Identify which cell holds the provided text, then report its (x, y) central coordinate. 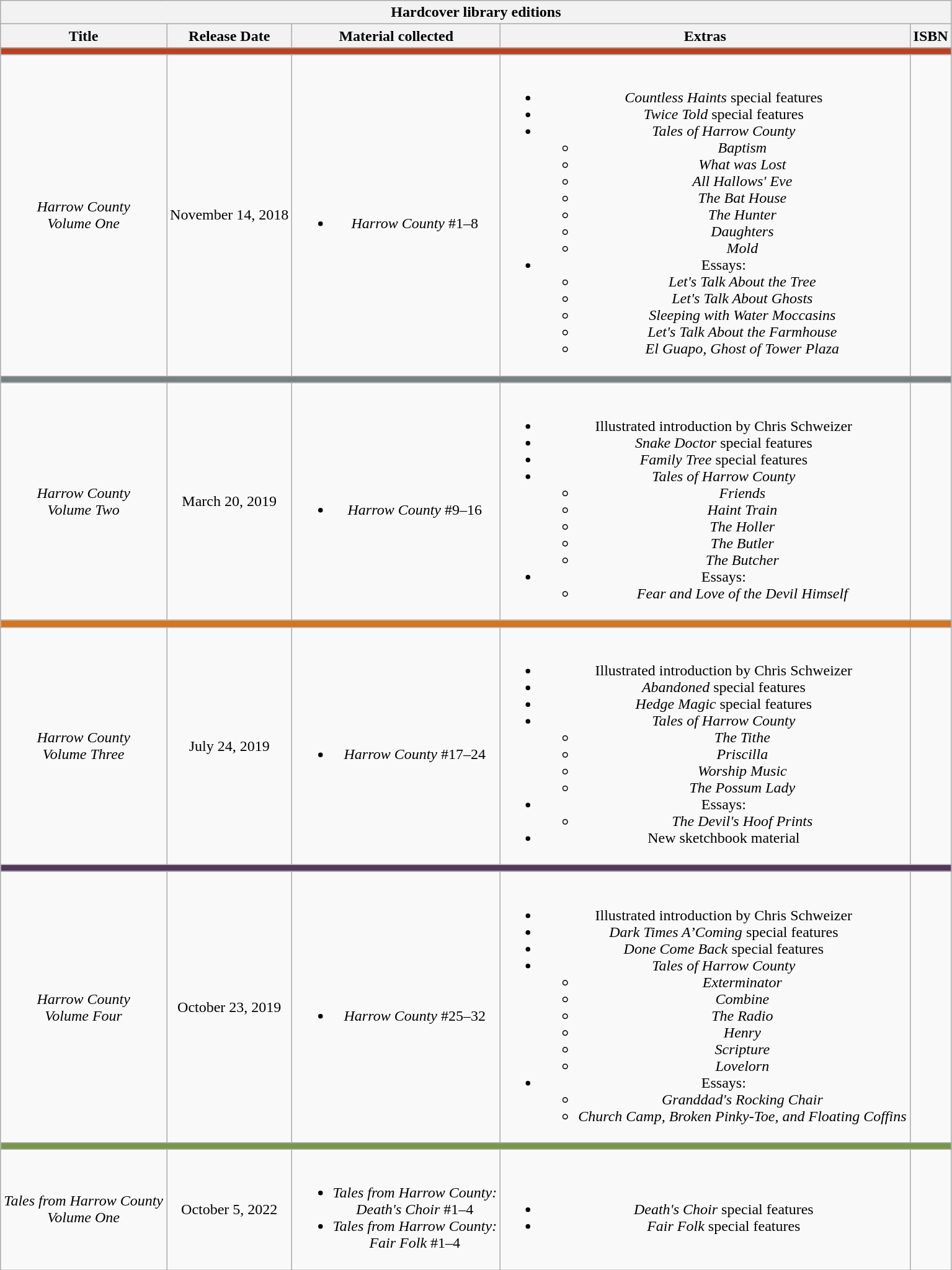
Harrow County #1–8 (396, 215)
Harrow CountyVolume Four (84, 1007)
July 24, 2019 (229, 745)
Harrow County #9–16 (396, 501)
ISBN (930, 36)
November 14, 2018 (229, 215)
Release Date (229, 36)
Harrow County #17–24 (396, 745)
Extras (705, 36)
March 20, 2019 (229, 501)
Harrow CountyVolume Two (84, 501)
Material collected (396, 36)
October 5, 2022 (229, 1209)
Harrow CountyVolume One (84, 215)
Tales from Harrow CountyVolume One (84, 1209)
Harrow County #25–32 (396, 1007)
Death's Choir special featuresFair Folk special features (705, 1209)
Harrow CountyVolume Three (84, 745)
Tales from Harrow County:Death's Choir #1–4Tales from Harrow County:Fair Folk #1–4 (396, 1209)
Hardcover library editions (476, 12)
October 23, 2019 (229, 1007)
Title (84, 36)
